Search for the cell housing the specified text and yield its (x, y) center coordinate. 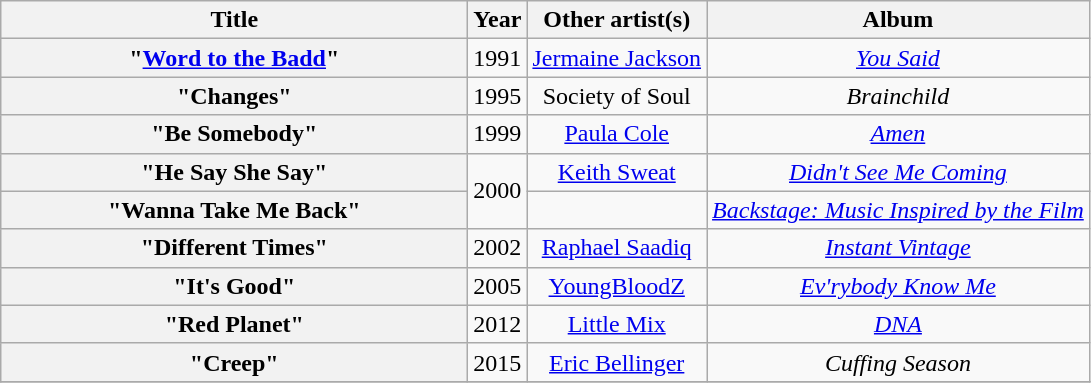
"Different Times" (234, 248)
DNA (898, 324)
Jermaine Jackson (617, 58)
2012 (498, 324)
Other artist(s) (617, 20)
"Word to the Badd" (234, 58)
1999 (498, 134)
Paula Cole (617, 134)
"Creep" (234, 362)
Album (898, 20)
"He Say She Say" (234, 172)
1995 (498, 96)
2005 (498, 286)
Instant Vintage (898, 248)
Backstage: Music Inspired by the Film (898, 210)
Brainchild (898, 96)
1991 (498, 58)
Amen (898, 134)
"Wanna Take Me Back" (234, 210)
"It's Good" (234, 286)
Raphael Saadiq (617, 248)
Keith Sweat (617, 172)
2015 (498, 362)
Society of Soul (617, 96)
Didn't See Me Coming (898, 172)
Title (234, 20)
Ev'rybody Know Me (898, 286)
Eric Bellinger (617, 362)
YoungBloodZ (617, 286)
"Be Somebody" (234, 134)
"Changes" (234, 96)
Cuffing Season (898, 362)
You Said (898, 58)
Little Mix (617, 324)
Year (498, 20)
2000 (498, 191)
"Red Planet" (234, 324)
2002 (498, 248)
